Search for the cell housing the specified text and yield its (X, Y) center coordinate. 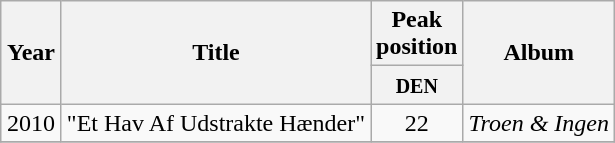
"Et Hav Af Udstrakte Hænder" (216, 123)
Troen & Ingen (539, 123)
Title (216, 52)
Year (32, 52)
Peak position (417, 34)
22 (417, 123)
2010 (32, 123)
Album (539, 52)
DEN (417, 85)
